Find where the given text appears and provide that cell's center as (x, y) coordinate. 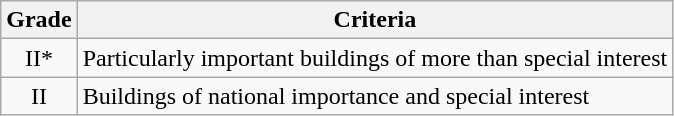
II* (39, 58)
Particularly important buildings of more than special interest (375, 58)
Buildings of national importance and special interest (375, 96)
Grade (39, 20)
Criteria (375, 20)
II (39, 96)
